Provide the (x, y) coordinate of the cell's center where the given text is located.  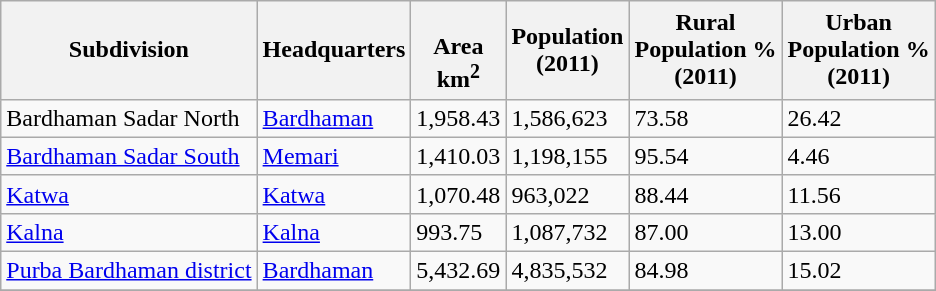
5,432.69 (458, 271)
26.42 (858, 118)
Areakm2 (458, 50)
73.58 (706, 118)
4.46 (858, 156)
15.02 (858, 271)
87.00 (706, 232)
Purba Bardhaman district (129, 271)
1,410.03 (458, 156)
95.54 (706, 156)
11.56 (858, 194)
84.98 (706, 271)
Bardhaman Sadar South (129, 156)
1,087,732 (568, 232)
4,835,532 (568, 271)
Bardhaman Sadar North (129, 118)
Headquarters (334, 50)
Subdivision (129, 50)
88.44 (706, 194)
Urban Population % (2011) (858, 50)
Memari (334, 156)
13.00 (858, 232)
1,958.43 (458, 118)
Population(2011) (568, 50)
963,022 (568, 194)
1,198,155 (568, 156)
1,586,623 (568, 118)
RuralPopulation %(2011) (706, 50)
1,070.48 (458, 194)
993.75 (458, 232)
